From the cell containing the given text, extract its center point as (X, Y) coordinate. 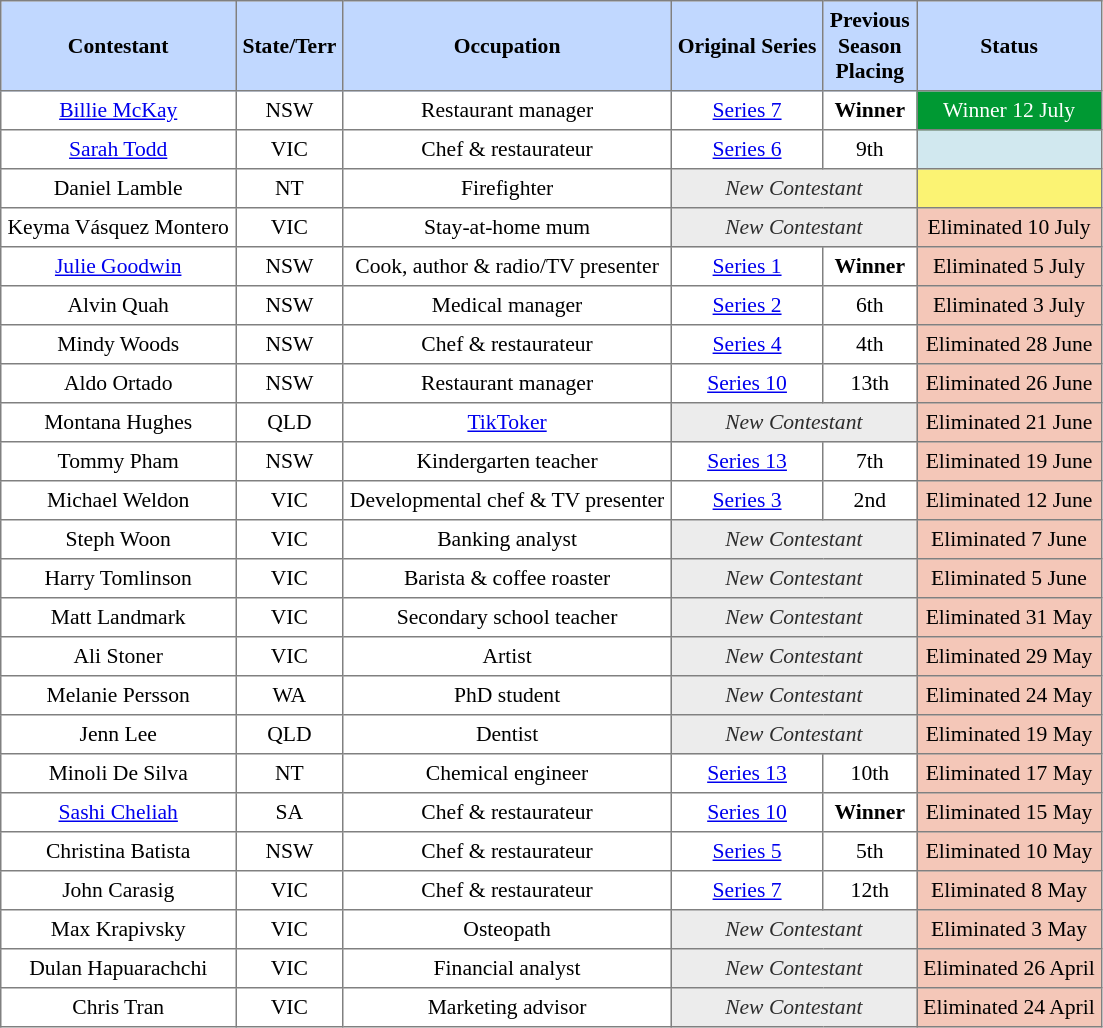
Winner 12 July (1010, 110)
Eliminated 3 May (1010, 930)
7th (870, 462)
5th (870, 852)
Eliminated 10 July (1010, 228)
Occupation (507, 46)
Eliminated 21 June (1010, 422)
Melanie Persson (118, 696)
WA (290, 696)
Max Krapivsky (118, 930)
PreviousSeasonPlacing (870, 46)
Montana Hughes (118, 422)
Banking analyst (507, 540)
Michael Weldon (118, 500)
Stay-at-home mum (507, 228)
Eliminated 5 June (1010, 578)
Financial analyst (507, 968)
State/Terr (290, 46)
2nd (870, 500)
Eliminated 5 July (1010, 266)
Series 5 (747, 852)
10th (870, 774)
Eliminated 31 May (1010, 618)
Series 2 (747, 306)
Dulan Hapuarachchi (118, 968)
Tommy Pham (118, 462)
Series 1 (747, 266)
Alvin Quah (118, 306)
Ali Stoner (118, 656)
Aldo Ortado (118, 384)
6th (870, 306)
Firefighter (507, 188)
Eliminated 24 April (1010, 1008)
Eliminated 3 July (1010, 306)
Eliminated 15 May (1010, 812)
Series 4 (747, 344)
4th (870, 344)
Chemical engineer (507, 774)
Mindy Woods (118, 344)
PhD student (507, 696)
12th (870, 890)
Kindergarten teacher (507, 462)
Eliminated 28 June (1010, 344)
Julie Goodwin (118, 266)
Medical manager (507, 306)
John Carasig (118, 890)
Harry Tomlinson (118, 578)
Developmental chef & TV presenter (507, 500)
Cook, author & radio/TV presenter (507, 266)
Billie McKay (118, 110)
Daniel Lamble (118, 188)
Series 3 (747, 500)
Eliminated 10 May (1010, 852)
Jenn Lee (118, 734)
Matt Landmark (118, 618)
Dentist (507, 734)
Keyma Vásquez Montero (118, 228)
Series 6 (747, 150)
Minoli De Silva (118, 774)
Chris Tran (118, 1008)
Marketing advisor (507, 1008)
Steph Woon (118, 540)
Eliminated 24 May (1010, 696)
Eliminated 26 June (1010, 384)
Artist (507, 656)
Eliminated 12 June (1010, 500)
Barista & coffee roaster (507, 578)
Original Series (747, 46)
Eliminated 8 May (1010, 890)
Secondary school teacher (507, 618)
Eliminated 19 June (1010, 462)
9th (870, 150)
Status (1010, 46)
Sarah Todd (118, 150)
Eliminated 7 June (1010, 540)
13th (870, 384)
Eliminated 17 May (1010, 774)
Eliminated 29 May (1010, 656)
Eliminated 19 May (1010, 734)
Eliminated 26 April (1010, 968)
Sashi Cheliah (118, 812)
Contestant (118, 46)
SA (290, 812)
Christina Batista (118, 852)
Osteopath (507, 930)
TikToker (507, 422)
